Detect which cell encompasses the target text, then output its [X, Y] center coordinate. 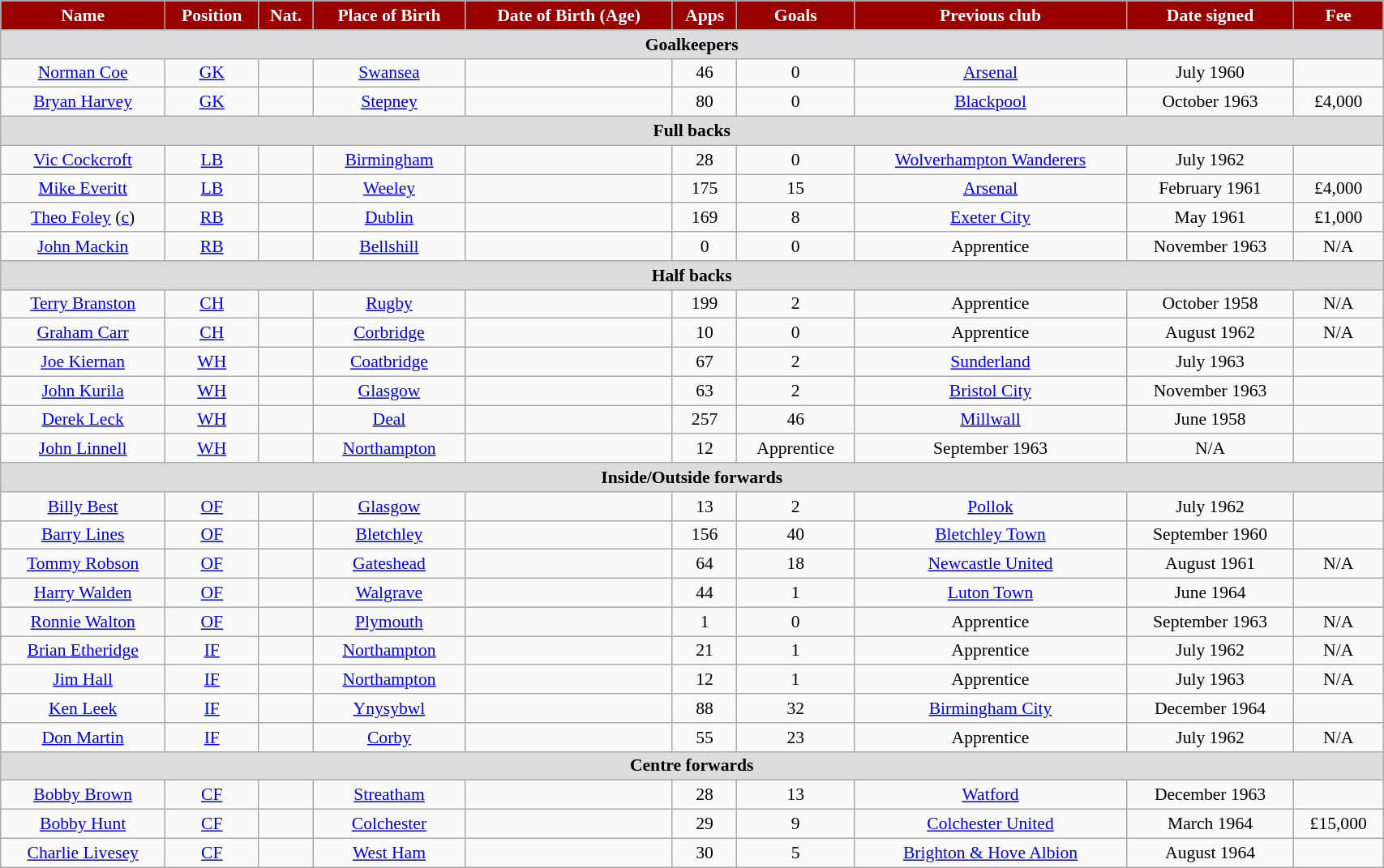
Fee [1339, 15]
Pollok [991, 507]
Terry Branston [83, 304]
Brian Etheridge [83, 651]
Bristol City [991, 391]
Colchester United [991, 824]
169 [704, 218]
Norman Coe [83, 73]
Half backs [692, 276]
October 1958 [1210, 304]
October 1963 [1210, 102]
Bobby Brown [83, 795]
Inside/Outside forwards [692, 477]
8 [796, 218]
Jim Hall [83, 680]
Don Martin [83, 738]
23 [796, 738]
Date signed [1210, 15]
199 [704, 304]
10 [704, 333]
Bletchley [389, 535]
Deal [389, 420]
£15,000 [1339, 824]
29 [704, 824]
March 1964 [1210, 824]
Swansea [389, 73]
Birmingham City [991, 708]
88 [704, 708]
Tommy Robson [83, 564]
Sunderland [991, 362]
257 [704, 420]
May 1961 [1210, 218]
Streatham [389, 795]
Weeley [389, 189]
September 1960 [1210, 535]
Joe Kiernan [83, 362]
9 [796, 824]
December 1964 [1210, 708]
John Mackin [83, 246]
August 1962 [1210, 333]
February 1961 [1210, 189]
Plymouth [389, 622]
Dublin [389, 218]
Mike Everitt [83, 189]
Walgrave [389, 593]
44 [704, 593]
67 [704, 362]
15 [796, 189]
Billy Best [83, 507]
Date of Birth (Age) [569, 15]
Theo Foley (c) [83, 218]
80 [704, 102]
175 [704, 189]
21 [704, 651]
Charlie Livesey [83, 853]
John Linnell [83, 449]
West Ham [389, 853]
Blackpool [991, 102]
Ronnie Walton [83, 622]
£1,000 [1339, 218]
156 [704, 535]
5 [796, 853]
Name [83, 15]
Corby [389, 738]
Coatbridge [389, 362]
Rugby [389, 304]
Newcastle United [991, 564]
Gateshead [389, 564]
30 [704, 853]
Previous club [991, 15]
Wolverhampton Wanderers [991, 160]
Exeter City [991, 218]
Goalkeepers [692, 45]
55 [704, 738]
Bobby Hunt [83, 824]
Millwall [991, 420]
Position [212, 15]
Brighton & Hove Albion [991, 853]
64 [704, 564]
Apps [704, 15]
August 1964 [1210, 853]
John Kurila [83, 391]
December 1963 [1210, 795]
Place of Birth [389, 15]
Ynysybwl [389, 708]
Nat. [285, 15]
Bletchley Town [991, 535]
July 1960 [1210, 73]
32 [796, 708]
Corbridge [389, 333]
Derek Leck [83, 420]
Watford [991, 795]
Centre forwards [692, 766]
Ken Leek [83, 708]
40 [796, 535]
Stepney [389, 102]
63 [704, 391]
Bryan Harvey [83, 102]
Goals [796, 15]
Harry Walden [83, 593]
Graham Carr [83, 333]
Colchester [389, 824]
Full backs [692, 131]
Birmingham [389, 160]
Barry Lines [83, 535]
Vic Cockcroft [83, 160]
August 1961 [1210, 564]
June 1964 [1210, 593]
Luton Town [991, 593]
June 1958 [1210, 420]
Bellshill [389, 246]
18 [796, 564]
